Search for the cell housing the specified text and yield its [x, y] center coordinate. 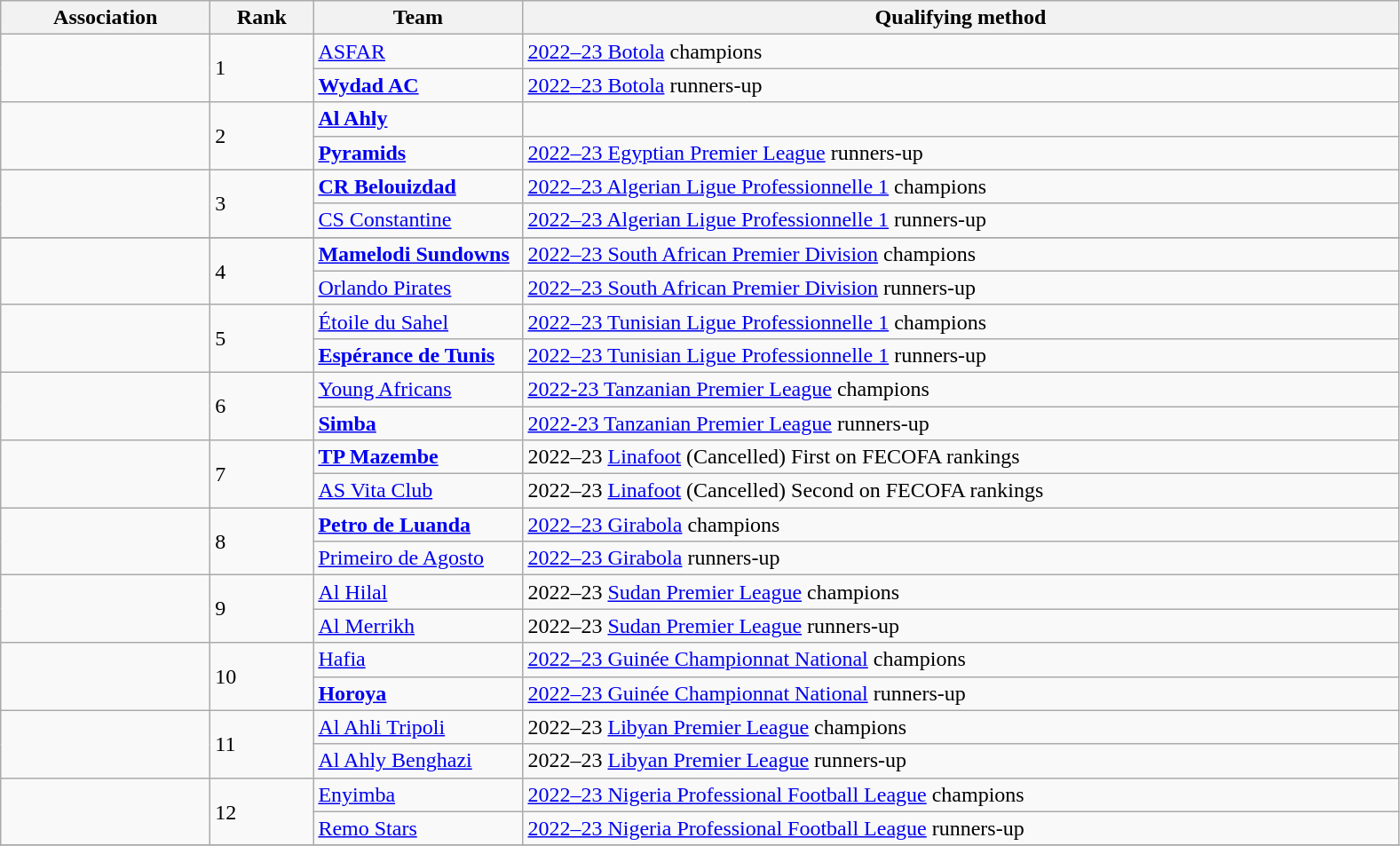
2022–23 South African Premier Division runners-up [961, 288]
Young Africans [418, 389]
AS Vita Club [418, 491]
Al Ahli Tripoli [418, 727]
CR Belouizdad [418, 186]
Wydad AC [418, 85]
Remo Stars [418, 828]
Rank [262, 18]
2022–23 Guinée Championnat National runners-up [961, 693]
7 [262, 474]
2022–23 Girabola runners-up [961, 558]
1 [262, 68]
Étoile du Sahel [418, 321]
2022–23 Algerian Ligue Professionnelle 1 runners-up [961, 220]
2022–23 Guinée Championnat National champions [961, 660]
Al Ahly Benghazi [418, 761]
Association [106, 18]
9 [262, 609]
2022–23 Egyptian Premier League runners-up [961, 153]
2022-23 Tanzanian Premier League runners-up [961, 423]
4 [262, 271]
ASFAR [418, 51]
10 [262, 676]
Petro de Luanda [418, 525]
CS Constantine [418, 220]
Al Ahly [418, 119]
Al Merrikh [418, 626]
Horoya [418, 693]
8 [262, 542]
2 [262, 136]
2022–23 Nigeria Professional Football League runners-up [961, 828]
6 [262, 406]
2022–23 Girabola champions [961, 525]
Mamelodi Sundowns [418, 254]
2022–23 Nigeria Professional Football League champions [961, 795]
12 [262, 811]
2022–23 Libyan Premier League runners-up [961, 761]
2022–23 Libyan Premier League champions [961, 727]
Primeiro de Agosto [418, 558]
Orlando Pirates [418, 288]
Simba [418, 423]
2022–23 Tunisian Ligue Professionnelle 1 champions [961, 321]
2022–23 Linafoot (Cancelled) First on FECOFA rankings [961, 457]
Al Hilal [418, 592]
2022–23 Linafoot (Cancelled) Second on FECOFA rankings [961, 491]
2022–23 South African Premier Division champions [961, 254]
Qualifying method [961, 18]
2022–23 Tunisian Ligue Professionnelle 1 runners-up [961, 355]
3 [262, 203]
2022–23 Sudan Premier League champions [961, 592]
Espérance de Tunis [418, 355]
2022–23 Botola champions [961, 51]
2022–23 Sudan Premier League runners-up [961, 626]
2022–23 Botola runners-up [961, 85]
2022–23 Algerian Ligue Professionnelle 1 champions [961, 186]
5 [262, 338]
11 [262, 744]
Team [418, 18]
Enyimba [418, 795]
Pyramids [418, 153]
Hafia [418, 660]
TP Mazembe [418, 457]
2022-23 Tanzanian Premier League champions [961, 389]
